Extract the [X, Y] coordinate from the center of the cell holding the provided text.  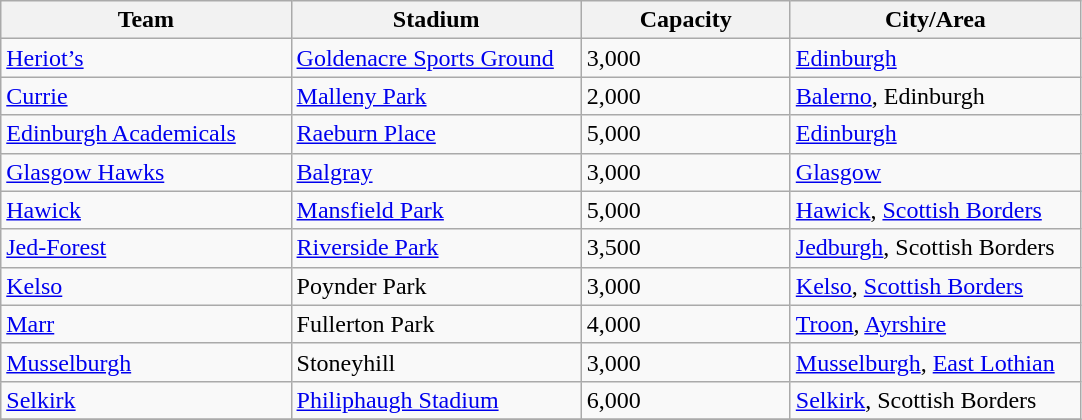
Kelso, Scottish Borders [935, 286]
Mansfield Park [436, 210]
4,000 [686, 324]
Marr [146, 324]
Kelso [146, 286]
Hawick [146, 210]
Heriot’s [146, 58]
Riverside Park [436, 248]
Selkirk [146, 400]
Team [146, 20]
Raeburn Place [436, 134]
Glasgow [935, 172]
3,500 [686, 248]
Currie [146, 96]
Stadium [436, 20]
Jedburgh, Scottish Borders [935, 248]
Musselburgh [146, 362]
2,000 [686, 96]
Fullerton Park [436, 324]
Musselburgh, East Lothian [935, 362]
Poynder Park [436, 286]
City/Area [935, 20]
6,000 [686, 400]
Glasgow Hawks [146, 172]
Capacity [686, 20]
Malleny Park [436, 96]
Hawick, Scottish Borders [935, 210]
Selkirk, Scottish Borders [935, 400]
Philiphaugh Stadium [436, 400]
Balgray [436, 172]
Edinburgh Academicals [146, 134]
Troon, Ayrshire [935, 324]
Balerno, Edinburgh [935, 96]
Jed-Forest [146, 248]
Goldenacre Sports Ground [436, 58]
Stoneyhill [436, 362]
